Extract the (x, y) coordinate from the center of the cell holding the provided text.  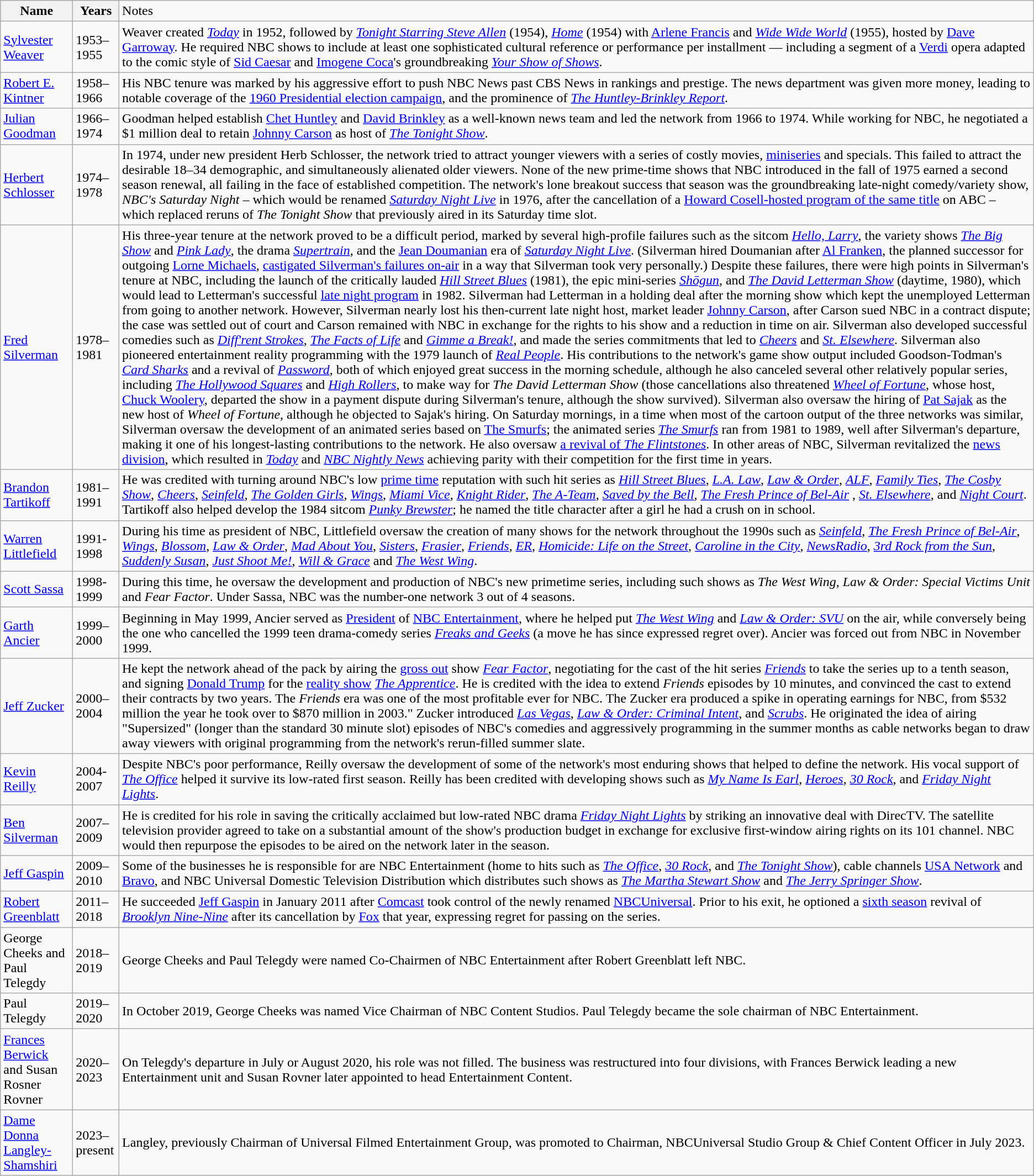
Ben Silverman (36, 830)
Garth Ancier (36, 632)
1998-1999 (96, 589)
Jeff Gaspin (36, 874)
Sylvester Weaver (36, 47)
Name (36, 11)
2000–2004 (96, 706)
1981–1991 (96, 495)
Notes (577, 11)
Warren Littlefield (36, 546)
2023–present (96, 1142)
2018–2019 (96, 960)
Years (96, 11)
Jeff Zucker (36, 706)
1991-1998 (96, 546)
2019–2020 (96, 1011)
1974–1978 (96, 184)
In October 2019, George Cheeks was named Vice Chairman of NBC Content Studios. Paul Telegdy became the sole chairman of NBC Entertainment. (577, 1011)
1999–2000 (96, 632)
1966–1974 (96, 126)
1953–1955 (96, 47)
Herbert Schlosser (36, 184)
George Cheeks and Paul Telegdy were named Co-Chairmen of NBC Entertainment after Robert Greenblatt left NBC. (577, 960)
Brandon Tartikoff (36, 495)
Robert Greenblatt (36, 909)
Julian Goodman (36, 126)
2007–2009 (96, 830)
Kevin Reilly (36, 779)
George Cheeks and Paul Telegdy (36, 960)
Dame Donna Langley-Shamshiri (36, 1142)
2004-2007 (96, 779)
Frances Berwick and Susan Rosner Rovner (36, 1069)
1958–1966 (96, 91)
2020–2023 (96, 1069)
1978–1981 (96, 347)
Fred Silverman (36, 347)
2009–2010 (96, 874)
Paul Telegdy (36, 1011)
Robert E. Kintner (36, 91)
Scott Sassa (36, 589)
2011–2018 (96, 909)
